Determine the (X, Y) coordinate at the center of the cell enclosing the given text.  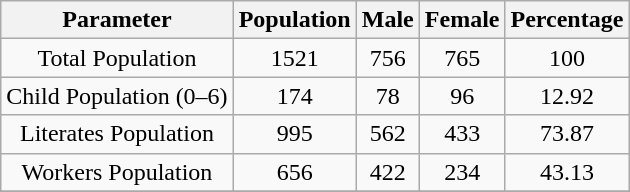
422 (388, 172)
Female (462, 20)
43.13 (567, 172)
1521 (294, 58)
Percentage (567, 20)
Parameter (117, 20)
78 (388, 96)
Workers Population (117, 172)
756 (388, 58)
174 (294, 96)
234 (462, 172)
100 (567, 58)
12.92 (567, 96)
Literates Population (117, 134)
433 (462, 134)
Population (294, 20)
656 (294, 172)
Male (388, 20)
562 (388, 134)
995 (294, 134)
Child Population (0–6) (117, 96)
765 (462, 58)
96 (462, 96)
Total Population (117, 58)
73.87 (567, 134)
